Detect which cell encompasses the target text, then output its (x, y) center coordinate. 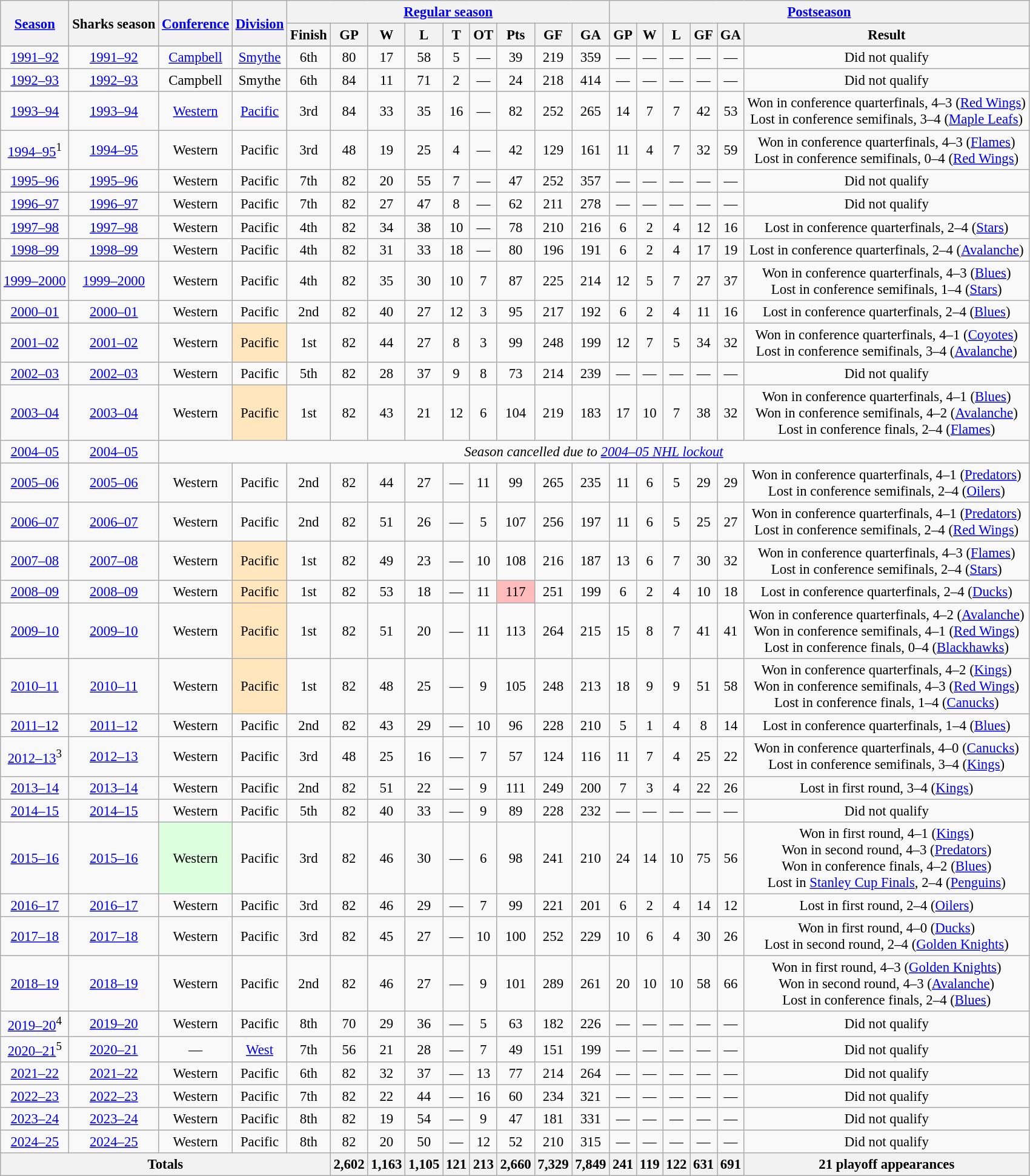
57 (516, 757)
West (259, 1049)
221 (553, 905)
87 (516, 281)
Lost in conference quarterfinals, 2–4 (Ducks) (886, 592)
104 (516, 413)
414 (591, 81)
Won in conference quarterfinals, 4–3 (Red Wings)Lost in conference semifinals, 3–4 (Maple Leafs) (886, 111)
95 (516, 311)
261 (591, 983)
107 (516, 522)
2019–204 (35, 1024)
151 (553, 1049)
Won in conference quarterfinals, 4–0 (Canucks)Lost in conference semifinals, 3–4 (Kings) (886, 757)
Won in conference quarterfinals, 4–3 (Flames)Lost in conference semifinals, 2–4 (Stars) (886, 561)
211 (553, 204)
Lost in conference quarterfinals, 2–4 (Stars) (886, 227)
45 (387, 937)
Postseason (819, 12)
Lost in first round, 2–4 (Oilers) (886, 905)
Lost in conference quarterfinals, 2–4 (Blues) (886, 311)
15 (623, 631)
96 (516, 726)
321 (591, 1097)
78 (516, 227)
116 (591, 757)
226 (591, 1024)
54 (424, 1119)
T (457, 35)
215 (591, 631)
241 (553, 858)
Won in conference quarterfinals, 4–1 (Predators)Lost in conference semifinals, 2–4 (Oilers) (886, 482)
217 (553, 311)
2019–20 (114, 1024)
Regular season (448, 12)
108 (516, 561)
Season cancelled due to 2004–05 NHL lockout (594, 452)
197 (591, 522)
278 (591, 204)
289 (553, 983)
89 (516, 811)
Won in conference quarterfinals, 4–1 (Predators)Lost in conference semifinals, 2–4 (Red Wings) (886, 522)
229 (591, 937)
Won in first round, 4–3 (Golden Knights)Won in second round, 4–3 (Avalanche)Lost in conference finals, 2–4 (Blues) (886, 983)
71 (424, 81)
Won in conference quarterfinals, 4–2 (Kings)Won in conference semifinals, 4–3 (Red Wings)Lost in conference finals, 1–4 (Canucks) (886, 686)
183 (591, 413)
113 (516, 631)
Lost in conference quarterfinals, 2–4 (Avalanche) (886, 250)
Season (35, 23)
111 (516, 788)
73 (516, 374)
187 (591, 561)
191 (591, 250)
Conference (196, 23)
Won in conference quarterfinals, 4–2 (Avalanche)Won in conference semifinals, 4–1 (Red Wings)Lost in conference finals, 0–4 (Blackhawks) (886, 631)
39 (516, 58)
225 (553, 281)
Result (886, 35)
232 (591, 811)
55 (424, 181)
Won in conference quarterfinals, 4–1 (Coyotes)Lost in conference semifinals, 3–4 (Avalanche) (886, 343)
50 (424, 1142)
70 (349, 1024)
101 (516, 983)
359 (591, 58)
357 (591, 181)
213 (591, 686)
181 (553, 1119)
Sharks season (114, 23)
234 (553, 1097)
235 (591, 482)
182 (553, 1024)
196 (553, 250)
256 (553, 522)
315 (591, 1142)
117 (516, 592)
2020–215 (35, 1049)
124 (553, 757)
60 (516, 1097)
31 (387, 250)
23 (424, 561)
201 (591, 905)
59 (731, 150)
Won in conference quarterfinals, 4–3 (Blues)Lost in conference semifinals, 1–4 (Stars) (886, 281)
Won in conference quarterfinals, 4–1 (Blues)Won in conference semifinals, 4–2 (Avalanche)Lost in conference finals, 2–4 (Flames) (886, 413)
Finish (309, 35)
239 (591, 374)
105 (516, 686)
1994–95 (114, 150)
2020–21 (114, 1049)
63 (516, 1024)
161 (591, 150)
Pts (516, 35)
249 (553, 788)
36 (424, 1024)
66 (731, 983)
192 (591, 311)
1994–951 (35, 150)
251 (553, 592)
OT (483, 35)
98 (516, 858)
2012–133 (35, 757)
Lost in conference quarterfinals, 1–4 (Blues) (886, 726)
331 (591, 1119)
218 (553, 81)
1 (650, 726)
52 (516, 1142)
200 (591, 788)
100 (516, 937)
77 (516, 1074)
Won in first round, 4–0 (Ducks)Lost in second round, 2–4 (Golden Knights) (886, 937)
Won in first round, 4–1 (Kings)Won in second round, 4–3 (Predators)Won in conference finals, 4–2 (Blues)Lost in Stanley Cup Finals, 2–4 (Penguins) (886, 858)
2012–13 (114, 757)
Lost in first round, 3–4 (Kings) (886, 788)
Won in conference quarterfinals, 4–3 (Flames)Lost in conference semifinals, 0–4 (Red Wings) (886, 150)
62 (516, 204)
Division (259, 23)
75 (704, 858)
129 (553, 150)
